Locate the cell with the specified text and output its [X, Y] center coordinate. 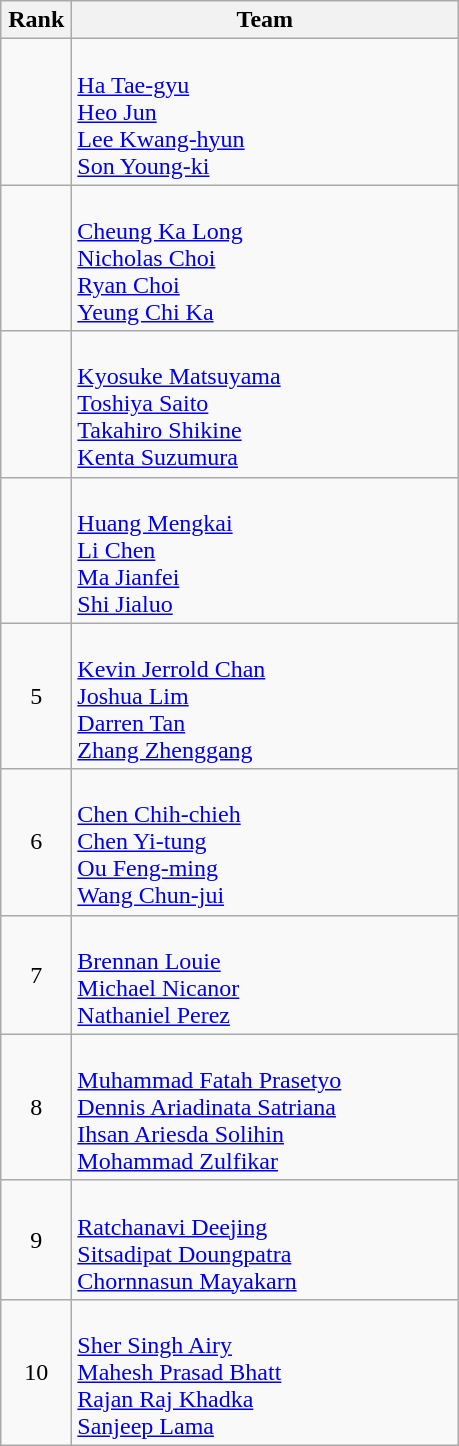
7 [36, 974]
Kevin Jerrold ChanJoshua LimDarren TanZhang Zhenggang [265, 696]
9 [36, 1240]
Rank [36, 20]
Cheung Ka LongNicholas ChoiRyan ChoiYeung Chi Ka [265, 258]
Huang MengkaiLi ChenMa JianfeiShi Jialuo [265, 550]
Muhammad Fatah PrasetyoDennis Ariadinata SatrianaIhsan Ariesda SolihinMohammad Zulfikar [265, 1107]
Brennan LouieMichael NicanorNathaniel Perez [265, 974]
Ha Tae-gyuHeo JunLee Kwang-hyunSon Young-ki [265, 112]
Kyosuke MatsuyamaToshiya SaitoTakahiro ShikineKenta Suzumura [265, 404]
5 [36, 696]
Sher Singh AiryMahesh Prasad BhattRajan Raj KhadkaSanjeep Lama [265, 1372]
6 [36, 842]
Team [265, 20]
Ratchanavi DeejingSitsadipat DoungpatraChornnasun Mayakarn [265, 1240]
Chen Chih-chiehChen Yi-tungOu Feng-mingWang Chun-jui [265, 842]
10 [36, 1372]
8 [36, 1107]
